For the text-containing cell, return its midpoint in [X, Y] coordinate format. 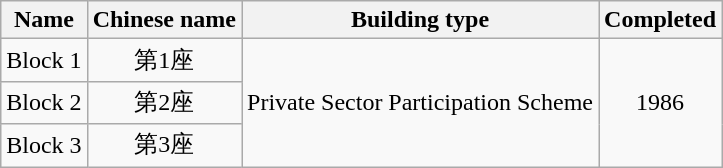
Block 3 [44, 146]
第1座 [164, 60]
Private Sector Participation Scheme [420, 103]
Building type [420, 20]
1986 [660, 103]
第3座 [164, 146]
Block 1 [44, 60]
Name [44, 20]
Block 2 [44, 102]
Chinese name [164, 20]
第2座 [164, 102]
Completed [660, 20]
